Pinpoint the cell where the given text exists, returning its (x, y) midpoint coordinate. 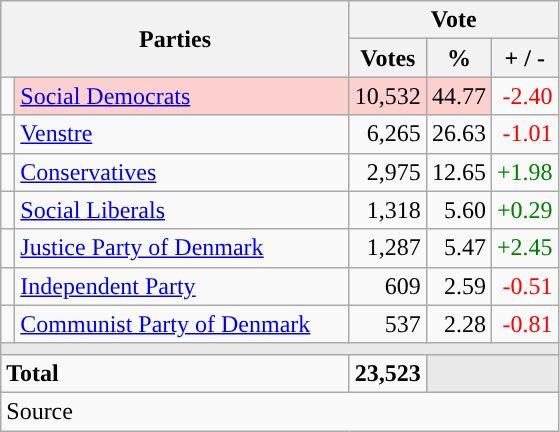
Vote (454, 20)
609 (388, 286)
Social Liberals (182, 210)
26.63 (458, 134)
23,523 (388, 373)
+0.29 (524, 210)
-0.51 (524, 286)
1,318 (388, 210)
1,287 (388, 248)
Justice Party of Denmark (182, 248)
5.47 (458, 248)
% (458, 58)
Independent Party (182, 286)
2.59 (458, 286)
6,265 (388, 134)
Communist Party of Denmark (182, 324)
537 (388, 324)
-1.01 (524, 134)
5.60 (458, 210)
-0.81 (524, 324)
Total (176, 373)
Parties (176, 39)
44.77 (458, 96)
Venstre (182, 134)
Social Democrats (182, 96)
2,975 (388, 172)
2.28 (458, 324)
+2.45 (524, 248)
+ / - (524, 58)
-2.40 (524, 96)
Conservatives (182, 172)
10,532 (388, 96)
Votes (388, 58)
+1.98 (524, 172)
12.65 (458, 172)
Source (280, 411)
